Detect which cell encompasses the target text, then output its (X, Y) center coordinate. 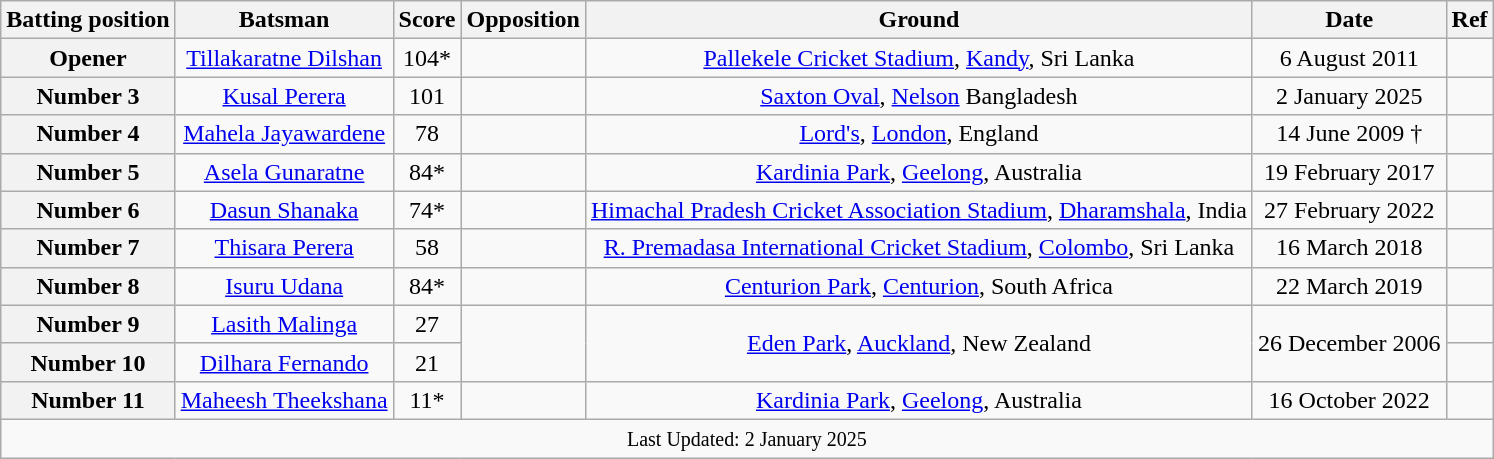
Opener (88, 58)
Pallekele Cricket Stadium, Kandy, Sri Lanka (918, 58)
78 (427, 134)
Kusal Perera (284, 96)
Batsman (284, 20)
101 (427, 96)
74* (427, 210)
Asela Gunaratne (284, 172)
Lord's, London, England (918, 134)
16 October 2022 (1349, 400)
27 (427, 324)
Score (427, 20)
Tillakaratne Dilshan (284, 58)
11* (427, 400)
Opposition (523, 20)
14 June 2009 † (1349, 134)
Centurion Park, Centurion, South Africa (918, 286)
Last Updated: 2 January 2025 (747, 438)
Mahela Jayawardene (284, 134)
Lasith Malinga (284, 324)
Dasun Shanaka (284, 210)
2 January 2025 (1349, 96)
Number 4 (88, 134)
Number 10 (88, 362)
21 (427, 362)
Eden Park, Auckland, New Zealand (918, 343)
Number 5 (88, 172)
Number 7 (88, 248)
Dilhara Fernando (284, 362)
Batting position (88, 20)
R. Premadasa International Cricket Stadium, Colombo, Sri Lanka (918, 248)
Ground (918, 20)
Maheesh Theekshana (284, 400)
Himachal Pradesh Cricket Association Stadium, Dharamshala, India (918, 210)
Number 8 (88, 286)
6 August 2011 (1349, 58)
16 March 2018 (1349, 248)
Thisara Perera (284, 248)
Saxton Oval, Nelson Bangladesh (918, 96)
Isuru Udana (284, 286)
22 March 2019 (1349, 286)
Number 6 (88, 210)
19 February 2017 (1349, 172)
27 February 2022 (1349, 210)
58 (427, 248)
26 December 2006 (1349, 343)
104* (427, 58)
Number 11 (88, 400)
Number 9 (88, 324)
Number 3 (88, 96)
Date (1349, 20)
Ref (1470, 20)
